Scan for the cell matching the given text and deliver its (X, Y) coordinate at center. 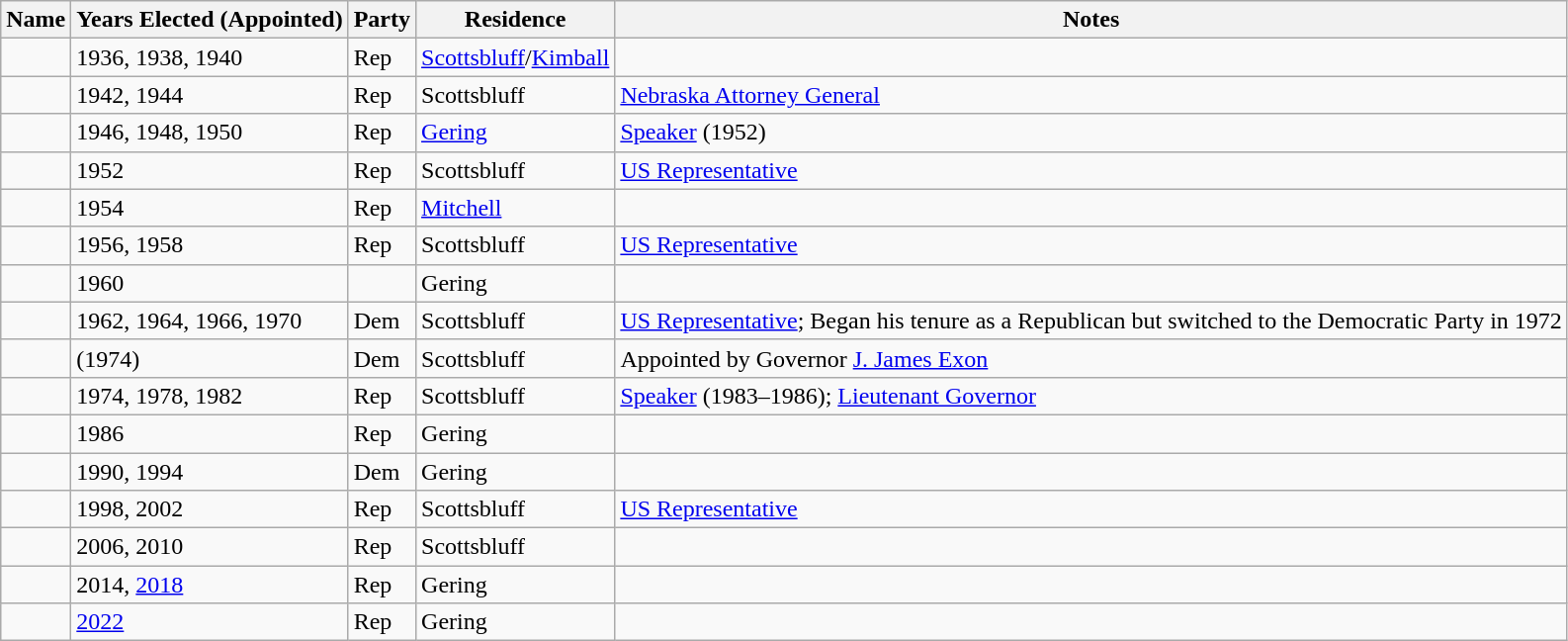
1962, 1964, 1966, 1970 (210, 320)
1952 (210, 170)
Name (36, 20)
Nebraska Attorney General (1091, 95)
1936, 1938, 1940 (210, 57)
1986 (210, 433)
(1974) (210, 358)
1974, 1978, 1982 (210, 396)
1946, 1948, 1950 (210, 133)
2014, 2018 (210, 585)
1998, 2002 (210, 509)
Scottsbluff/Kimball (516, 57)
2022 (210, 622)
1954 (210, 208)
Notes (1091, 20)
1990, 1994 (210, 472)
1956, 1958 (210, 245)
1942, 1944 (210, 95)
Mitchell (516, 208)
Speaker (1983–1986); Lieutenant Governor (1091, 396)
Residence (516, 20)
Years Elected (Appointed) (210, 20)
US Representative; Began his tenure as a Republican but switched to the Democratic Party in 1972 (1091, 320)
2006, 2010 (210, 547)
Speaker (1952) (1091, 133)
1960 (210, 283)
Party (382, 20)
Appointed by Governor J. James Exon (1091, 358)
